Extract the (x, y) coordinate from the center of the cell holding the provided text.  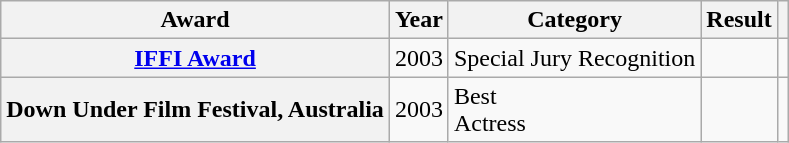
IFFI Award (196, 58)
Year (418, 20)
Category (574, 20)
BestActress (574, 110)
Award (196, 20)
Result (739, 20)
Down Under Film Festival, Australia (196, 110)
Special Jury Recognition (574, 58)
